Scan for the cell matching the given text and deliver its (X, Y) coordinate at center. 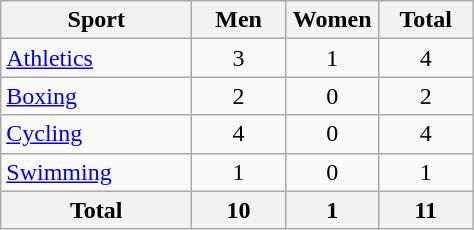
Boxing (96, 96)
Men (239, 20)
Sport (96, 20)
Women (332, 20)
Swimming (96, 172)
10 (239, 210)
Cycling (96, 134)
Athletics (96, 58)
11 (426, 210)
3 (239, 58)
